Locate the cell with the specified text and output its [X, Y] center coordinate. 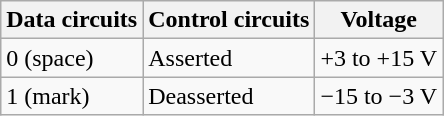
Voltage [379, 20]
Control circuits [229, 20]
1 (mark) [72, 96]
Data circuits [72, 20]
+3 to +15 V [379, 58]
−15 to −3 V [379, 96]
Asserted [229, 58]
Deasserted [229, 96]
0 (space) [72, 58]
